Return [x, y] of the center of cell containing provided text 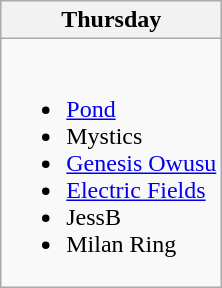
Thursday [112, 20]
PondMysticsGenesis OwusuElectric FieldsJessBMilan Ring [112, 163]
